Provide the [X, Y] coordinate of the cell's center where the given text is located.  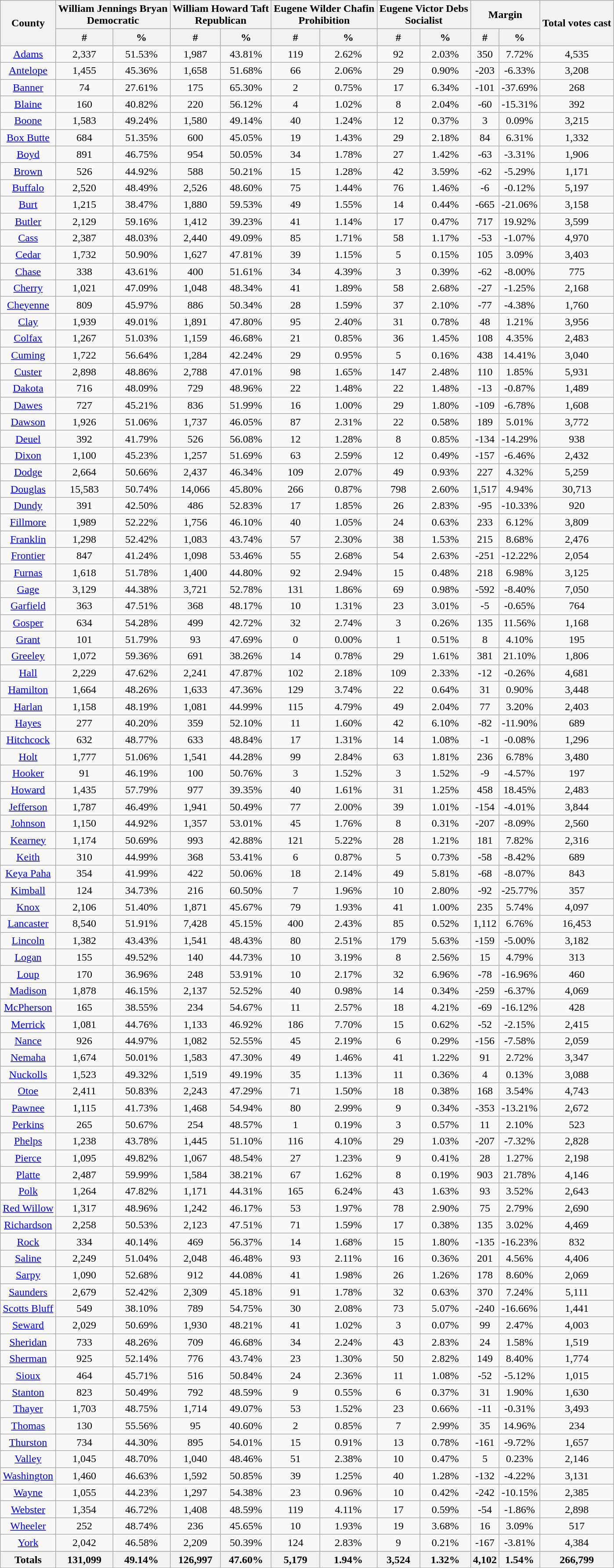
0.49% [445, 455]
50.83% [141, 1091]
1,400 [195, 573]
78 [398, 1208]
43.78% [141, 1141]
1,926 [84, 422]
44.38% [141, 589]
46.48% [246, 1258]
40.60% [246, 1426]
Phelps [28, 1141]
59.16% [141, 221]
634 [84, 623]
48.17% [246, 606]
1,592 [195, 1476]
Custer [28, 372]
2,069 [577, 1275]
2.11% [348, 1258]
18.45% [520, 790]
428 [577, 1007]
1.32% [445, 1560]
Fillmore [28, 523]
55 [296, 556]
51.91% [141, 924]
938 [577, 439]
2,487 [84, 1175]
54.94% [246, 1108]
920 [577, 506]
1.44% [348, 188]
227 [485, 472]
-82 [485, 723]
47.60% [246, 1560]
-3.31% [520, 154]
2,411 [84, 1091]
809 [84, 305]
Stanton [28, 1392]
-77 [485, 305]
-95 [485, 506]
3,403 [577, 255]
1,489 [577, 388]
1,880 [195, 204]
4,681 [577, 673]
3,347 [577, 1058]
43.43% [141, 940]
2.43% [348, 924]
2,316 [577, 840]
52.68% [141, 1275]
47.30% [246, 1058]
486 [195, 506]
1,777 [84, 756]
-161 [485, 1442]
277 [84, 723]
3,208 [577, 71]
1,284 [195, 355]
67 [296, 1175]
1.26% [445, 1275]
-242 [485, 1492]
13 [398, 1442]
2,520 [84, 188]
50.21% [246, 171]
44.28% [246, 756]
55.56% [141, 1426]
48.60% [246, 188]
Brown [28, 171]
1,257 [195, 455]
-135 [485, 1241]
438 [485, 355]
102 [296, 673]
Furnas [28, 573]
Cherry [28, 288]
3,448 [577, 690]
51.53% [141, 54]
727 [84, 405]
-15.31% [520, 104]
8,540 [84, 924]
48.43% [246, 940]
716 [84, 388]
-0.87% [520, 388]
1,703 [84, 1409]
3,040 [577, 355]
903 [485, 1175]
0.57% [445, 1125]
56.37% [246, 1241]
391 [84, 506]
1,627 [195, 255]
2.24% [348, 1342]
0.55% [348, 1392]
39.35% [246, 790]
2.79% [520, 1208]
50.74% [141, 489]
56.64% [141, 355]
42.24% [246, 355]
46.19% [141, 773]
Sarpy [28, 1275]
-159 [485, 940]
3,599 [577, 221]
74 [84, 87]
1,722 [84, 355]
41.73% [141, 1108]
-592 [485, 589]
4,970 [577, 238]
1,159 [195, 338]
Webster [28, 1509]
6.98% [520, 573]
0.31% [445, 824]
1,298 [84, 539]
-8.40% [520, 589]
11.56% [520, 623]
Buffalo [28, 188]
-27 [485, 288]
3,493 [577, 1409]
684 [84, 138]
2,198 [577, 1158]
49.09% [246, 238]
1,939 [84, 322]
Scotts Bluff [28, 1309]
0.15% [445, 255]
3.02% [520, 1225]
186 [296, 1024]
523 [577, 1125]
1,941 [195, 807]
1.81% [445, 756]
0.59% [445, 1509]
46.75% [141, 154]
3.59% [445, 171]
46.63% [141, 1476]
1.96% [348, 890]
235 [485, 907]
359 [195, 723]
3,524 [398, 1560]
2.08% [348, 1309]
Wheeler [28, 1526]
0.44% [445, 204]
49.52% [141, 957]
2.47% [520, 1325]
Holt [28, 756]
832 [577, 1241]
2.00% [348, 807]
1,806 [577, 656]
1.94% [348, 1560]
Lancaster [28, 924]
2.48% [445, 372]
1,760 [577, 305]
2.63% [445, 556]
5.01% [520, 422]
1.42% [445, 154]
2,440 [195, 238]
2.57% [348, 1007]
0.29% [445, 1041]
-54 [485, 1509]
-5 [485, 606]
-665 [485, 204]
2.56% [445, 957]
-53 [485, 238]
48.75% [141, 1409]
709 [195, 1342]
Dawson [28, 422]
-10.15% [520, 1492]
549 [84, 1309]
3,809 [577, 523]
3,844 [577, 807]
0.91% [348, 1442]
38.26% [246, 656]
Pierce [28, 1158]
54.28% [141, 623]
2,672 [577, 1108]
-58 [485, 857]
Washington [28, 1476]
Nance [28, 1041]
588 [195, 171]
50.66% [141, 472]
1.14% [348, 221]
1,095 [84, 1158]
50.76% [246, 773]
5.22% [348, 840]
-78 [485, 974]
Seward [28, 1325]
Blaine [28, 104]
Thurston [28, 1442]
49.19% [246, 1074]
51.04% [141, 1258]
6.96% [445, 974]
1,048 [195, 288]
254 [195, 1125]
977 [195, 790]
1,408 [195, 1509]
2,243 [195, 1091]
Logan [28, 957]
7.70% [348, 1024]
1.76% [348, 824]
1,082 [195, 1041]
Hamilton [28, 690]
-92 [485, 890]
Merrick [28, 1024]
836 [195, 405]
Gage [28, 589]
-0.26% [520, 673]
-16.12% [520, 1007]
57 [296, 539]
-167 [485, 1543]
4,146 [577, 1175]
147 [398, 372]
-6.46% [520, 455]
21 [296, 338]
1.01% [445, 807]
1,657 [577, 1442]
1,296 [577, 740]
1,787 [84, 807]
45.21% [141, 405]
1,055 [84, 1492]
Harlan [28, 706]
789 [195, 1309]
Douglas [28, 489]
168 [485, 1091]
7,428 [195, 924]
0.73% [445, 857]
-13 [485, 388]
Franklin [28, 539]
5.81% [445, 874]
1,435 [84, 790]
51.61% [246, 272]
30,713 [577, 489]
-5.12% [520, 1376]
1.13% [348, 1074]
Rock [28, 1241]
0.58% [445, 422]
129 [296, 690]
5,111 [577, 1292]
Gosper [28, 623]
-6.37% [520, 991]
-3.81% [520, 1543]
Garfield [28, 606]
48.74% [141, 1526]
48.46% [246, 1459]
1.30% [348, 1359]
Boone [28, 121]
York [28, 1543]
1,174 [84, 840]
0.09% [520, 121]
381 [485, 656]
51.99% [246, 405]
6.78% [520, 756]
2.17% [348, 974]
2,059 [577, 1041]
21.78% [520, 1175]
2,526 [195, 188]
912 [195, 1275]
William Howard TaftRepublican [220, 15]
79 [296, 907]
Banner [28, 87]
Deuel [28, 439]
1.24% [348, 121]
7.24% [520, 1292]
56.08% [246, 439]
268 [577, 87]
1.45% [445, 338]
-6.33% [520, 71]
218 [485, 573]
19.92% [520, 221]
1.65% [348, 372]
1.22% [445, 1058]
50.01% [141, 1058]
1,115 [84, 1108]
338 [84, 272]
-10.33% [520, 506]
44.76% [141, 1024]
50.05% [246, 154]
0.64% [445, 690]
1,580 [195, 121]
2,258 [84, 1225]
-63 [485, 154]
Dodge [28, 472]
110 [485, 372]
43.81% [246, 54]
76 [398, 188]
4,069 [577, 991]
1,732 [84, 255]
Keith [28, 857]
1,468 [195, 1108]
Wayne [28, 1492]
51.78% [141, 573]
50.34% [246, 305]
2,042 [84, 1543]
3.20% [520, 706]
-14.29% [520, 439]
1.03% [445, 1141]
2,209 [195, 1543]
57.79% [141, 790]
130 [84, 1426]
2.51% [348, 940]
51.03% [141, 338]
-5.29% [520, 171]
1,045 [84, 1459]
1.90% [520, 1392]
14,066 [195, 489]
59.36% [141, 656]
2.14% [348, 874]
2,048 [195, 1258]
-4.57% [520, 773]
2.59% [348, 455]
8.68% [520, 539]
1,158 [84, 706]
50 [398, 1359]
Otoe [28, 1091]
-25.77% [520, 890]
6.10% [445, 723]
-8.07% [520, 874]
40.82% [141, 104]
798 [398, 489]
201 [485, 1258]
1,238 [84, 1141]
729 [195, 388]
2.72% [520, 1058]
44.80% [246, 573]
-12 [485, 673]
101 [84, 639]
1,878 [84, 991]
0.26% [445, 623]
1,658 [195, 71]
1,517 [485, 489]
48.70% [141, 1459]
2,137 [195, 991]
1,930 [195, 1325]
0.93% [445, 472]
131 [296, 589]
2.38% [348, 1459]
Grant [28, 639]
53.91% [246, 974]
516 [195, 1376]
215 [485, 539]
45.65% [246, 1526]
4,384 [577, 1543]
733 [84, 1342]
-11 [485, 1409]
843 [577, 874]
1,891 [195, 322]
45.15% [246, 924]
1,737 [195, 422]
Totals [28, 1560]
48.19% [141, 706]
44.97% [141, 1041]
50.53% [141, 1225]
4,102 [485, 1560]
5.07% [445, 1309]
Thomas [28, 1426]
Pawnee [28, 1108]
49.01% [141, 322]
926 [84, 1041]
140 [195, 957]
49.32% [141, 1074]
5.63% [445, 940]
0.41% [445, 1158]
-16.66% [520, 1309]
47.09% [141, 288]
3.01% [445, 606]
46.10% [246, 523]
2.31% [348, 422]
Perkins [28, 1125]
925 [84, 1359]
48 [485, 322]
30 [296, 1309]
50.84% [246, 1376]
2,643 [577, 1191]
-0.12% [520, 188]
47.36% [246, 690]
1,630 [577, 1392]
56.12% [246, 104]
0.62% [445, 1024]
-12.22% [520, 556]
2,385 [577, 1492]
2.90% [445, 1208]
3,088 [577, 1074]
40.14% [141, 1241]
1,633 [195, 690]
2,054 [577, 556]
160 [84, 104]
42.50% [141, 506]
36 [398, 338]
469 [195, 1241]
105 [485, 255]
-154 [485, 807]
691 [195, 656]
2,432 [577, 455]
2,146 [577, 1459]
37 [398, 305]
2,679 [84, 1292]
45.36% [141, 71]
41.79% [141, 439]
1,090 [84, 1275]
-4.22% [520, 1476]
Kimball [28, 890]
Saline [28, 1258]
6.12% [520, 523]
179 [398, 940]
1,906 [577, 154]
65.30% [246, 87]
1.15% [348, 255]
2,476 [577, 539]
0.96% [348, 1492]
2.33% [445, 673]
1,332 [577, 138]
Valley [28, 1459]
51 [296, 1459]
45.97% [141, 305]
Jefferson [28, 807]
460 [577, 974]
Howard [28, 790]
Cedar [28, 255]
52.14% [141, 1359]
-16.23% [520, 1241]
2,029 [84, 1325]
52.55% [246, 1041]
84 [485, 138]
1,067 [195, 1158]
-101 [485, 87]
51.35% [141, 138]
1,714 [195, 1409]
48.77% [141, 740]
370 [485, 1292]
Hooker [28, 773]
1.62% [348, 1175]
Johnson [28, 824]
3,158 [577, 204]
Sioux [28, 1376]
-69 [485, 1007]
2,123 [195, 1225]
1.50% [348, 1091]
2.60% [445, 489]
2,415 [577, 1024]
Hall [28, 673]
Saunders [28, 1292]
52.52% [246, 991]
45.67% [246, 907]
54 [398, 556]
1,441 [577, 1309]
220 [195, 104]
252 [84, 1526]
1,133 [195, 1024]
Richardson [28, 1225]
47.29% [246, 1091]
1.58% [520, 1342]
1,756 [195, 523]
Cheyenne [28, 305]
1,083 [195, 539]
116 [296, 1141]
3.52% [520, 1191]
-1.25% [520, 288]
-37.69% [520, 87]
266,799 [577, 1560]
4.39% [348, 272]
0.42% [445, 1492]
0.52% [445, 924]
Nemaha [28, 1058]
Loup [28, 974]
14.96% [520, 1426]
39.23% [246, 221]
3.68% [445, 1526]
46.05% [246, 422]
108 [485, 338]
44.73% [246, 957]
776 [195, 1359]
1,354 [84, 1509]
1.97% [348, 1208]
6.76% [520, 924]
-8.09% [520, 824]
50.67% [141, 1125]
633 [195, 740]
0.00% [348, 639]
Madison [28, 991]
48.21% [246, 1325]
126,997 [195, 1560]
59.99% [141, 1175]
2,229 [84, 673]
53.01% [246, 824]
0.23% [520, 1459]
Eugene Wilder ChafinProhibition [324, 15]
98 [296, 372]
41.24% [141, 556]
195 [577, 639]
15,583 [84, 489]
Adams [28, 54]
Keya Paha [28, 874]
-109 [485, 405]
5,931 [577, 372]
2.94% [348, 573]
52.78% [246, 589]
2,249 [84, 1258]
2,241 [195, 673]
4,469 [577, 1225]
McPherson [28, 1007]
-5.00% [520, 940]
7,050 [577, 589]
Burt [28, 204]
45.23% [141, 455]
44.30% [141, 1442]
517 [577, 1526]
632 [84, 740]
Margin [505, 15]
216 [195, 890]
42.72% [246, 623]
Greeley [28, 656]
1,072 [84, 656]
-21.06% [520, 204]
Cass [28, 238]
-6 [485, 188]
38.47% [141, 204]
36.96% [141, 974]
233 [485, 523]
Dixon [28, 455]
47.62% [141, 673]
1.98% [348, 1275]
52.83% [246, 506]
Sherman [28, 1359]
265 [84, 1125]
1,455 [84, 71]
1,618 [84, 573]
334 [84, 1241]
-4.01% [520, 807]
464 [84, 1376]
53.41% [246, 857]
44.31% [246, 1191]
0.39% [445, 272]
69 [398, 589]
1,040 [195, 1459]
Cuming [28, 355]
-353 [485, 1108]
8.40% [520, 1359]
48.34% [246, 288]
49.82% [141, 1158]
181 [485, 840]
458 [485, 790]
Chase [28, 272]
50.90% [141, 255]
4.21% [445, 1007]
51.69% [246, 455]
1,987 [195, 54]
2.30% [348, 539]
1,317 [84, 1208]
1.55% [348, 204]
2.36% [348, 1376]
Hayes [28, 723]
2.40% [348, 322]
Sheridan [28, 1342]
197 [577, 773]
45.05% [246, 138]
1,412 [195, 221]
1,523 [84, 1074]
Frontier [28, 556]
54.67% [246, 1007]
-134 [485, 439]
51.68% [246, 71]
47.01% [246, 372]
52.10% [246, 723]
131,099 [84, 1560]
-8.00% [520, 272]
2.03% [445, 54]
14.41% [520, 355]
0.07% [445, 1325]
Dundy [28, 506]
-1.07% [520, 238]
2.74% [348, 623]
Total votes cast [577, 23]
310 [84, 857]
50.06% [246, 874]
4,003 [577, 1325]
45.71% [141, 1376]
Clay [28, 322]
51.40% [141, 907]
3,956 [577, 322]
2.62% [348, 54]
47.69% [246, 639]
313 [577, 957]
48.86% [141, 372]
45.80% [246, 489]
1.17% [445, 238]
891 [84, 154]
42.88% [246, 840]
1.68% [348, 1241]
2.84% [348, 756]
1,267 [84, 338]
-1.86% [520, 1509]
1,215 [84, 204]
189 [485, 422]
954 [195, 154]
52.22% [141, 523]
4,097 [577, 907]
1,989 [84, 523]
3,721 [195, 589]
1.54% [520, 1560]
6.24% [348, 1191]
43.61% [141, 272]
792 [195, 1392]
5,197 [577, 188]
54.75% [246, 1309]
-9.72% [520, 1442]
1.05% [348, 523]
1,021 [84, 288]
2,437 [195, 472]
-251 [485, 556]
Thayer [28, 1409]
44.23% [141, 1492]
266 [296, 489]
60.50% [246, 890]
3,215 [577, 121]
847 [84, 556]
350 [485, 54]
66 [296, 71]
363 [84, 606]
48.57% [246, 1125]
1.60% [348, 723]
1.23% [348, 1158]
16,453 [577, 924]
886 [195, 305]
47.81% [246, 255]
1,664 [84, 690]
422 [195, 874]
1.86% [348, 589]
47.82% [141, 1191]
2,129 [84, 221]
51.79% [141, 639]
499 [195, 623]
48.54% [246, 1158]
4.32% [520, 472]
7.72% [520, 54]
1,357 [195, 824]
6.31% [520, 138]
-203 [485, 71]
0.95% [348, 355]
2.80% [445, 890]
2.06% [348, 71]
3.74% [348, 690]
3,480 [577, 756]
-60 [485, 104]
1.43% [348, 138]
-1 [485, 740]
-156 [485, 1041]
3.19% [348, 957]
Hitchcock [28, 740]
44.08% [246, 1275]
-157 [485, 455]
46.34% [246, 472]
5.74% [520, 907]
4.56% [520, 1258]
7.82% [520, 840]
Box Butte [28, 138]
54.38% [246, 1492]
1,445 [195, 1141]
2,168 [577, 288]
0.13% [520, 1074]
895 [195, 1442]
59.53% [246, 204]
48.84% [246, 740]
6.34% [445, 87]
Polk [28, 1191]
1,460 [84, 1476]
41.99% [141, 874]
49.07% [246, 1409]
600 [195, 138]
34.73% [141, 890]
3,131 [577, 1476]
2,664 [84, 472]
54.01% [246, 1442]
3,182 [577, 940]
4.11% [348, 1509]
-240 [485, 1309]
1.63% [445, 1191]
3.54% [520, 1091]
Red Willow [28, 1208]
2.07% [348, 472]
47.87% [246, 673]
73 [398, 1309]
45.18% [246, 1292]
2.19% [348, 1041]
Butler [28, 221]
-9 [485, 773]
1,112 [485, 924]
0 [296, 639]
1,871 [195, 907]
-0.08% [520, 740]
2,403 [577, 706]
Platte [28, 1175]
38.10% [141, 1309]
2,560 [577, 824]
734 [84, 1442]
4.35% [520, 338]
2,387 [84, 238]
248 [195, 974]
0.66% [445, 1409]
49.24% [141, 121]
0.51% [445, 639]
50.85% [246, 1476]
1.27% [520, 1158]
-11.90% [520, 723]
27.61% [141, 87]
-4.38% [520, 305]
46.58% [141, 1543]
100 [195, 773]
1.89% [348, 288]
-13.21% [520, 1108]
175 [195, 87]
Eugene Victor DebsSocialist [423, 15]
51.10% [246, 1141]
357 [577, 890]
Boyd [28, 154]
-7.32% [520, 1141]
-2.15% [520, 1024]
-7.58% [520, 1041]
0.75% [348, 87]
1,150 [84, 824]
40.20% [141, 723]
2,106 [84, 907]
46.17% [246, 1208]
1.53% [445, 539]
-259 [485, 991]
46.72% [141, 1509]
764 [577, 606]
775 [577, 272]
-8.42% [520, 857]
46.15% [141, 991]
0.21% [445, 1543]
38.55% [141, 1007]
1,015 [577, 1376]
1,297 [195, 1492]
53.46% [246, 556]
0.16% [445, 355]
4.94% [520, 489]
Kearney [28, 840]
3,125 [577, 573]
717 [485, 221]
2,309 [195, 1292]
38 [398, 539]
0.48% [445, 573]
155 [84, 957]
21.10% [520, 656]
5,179 [296, 1560]
993 [195, 840]
170 [84, 974]
William Jennings BryanDemocratic [113, 15]
1,608 [577, 405]
1,774 [577, 1359]
1,674 [84, 1058]
County [28, 23]
Nuckolls [28, 1074]
87 [296, 422]
-0.31% [520, 1409]
121 [296, 840]
1.71% [348, 238]
1,584 [195, 1175]
1,382 [84, 940]
1,168 [577, 623]
Antelope [28, 71]
115 [296, 706]
-68 [485, 874]
2,337 [84, 54]
2,828 [577, 1141]
48.49% [141, 188]
8.60% [520, 1275]
Colfax [28, 338]
46.92% [246, 1024]
1,100 [84, 455]
1,264 [84, 1191]
2,690 [577, 1208]
149 [485, 1359]
1,242 [195, 1208]
-6.78% [520, 405]
2.82% [445, 1359]
2,788 [195, 372]
Dawes [28, 405]
-16.96% [520, 974]
354 [84, 874]
Lincoln [28, 940]
Knox [28, 907]
3,772 [577, 422]
48.03% [141, 238]
-132 [485, 1476]
178 [485, 1275]
50.39% [246, 1543]
Dakota [28, 388]
823 [84, 1392]
48.09% [141, 388]
5,259 [577, 472]
1,098 [195, 556]
-0.65% [520, 606]
4,406 [577, 1258]
3,129 [84, 589]
38.21% [246, 1175]
4,743 [577, 1091]
4,535 [577, 54]
46.49% [141, 807]
47.80% [246, 322]
